Capture the cell that displays the provided text and extract its (x, y) central coordinate. 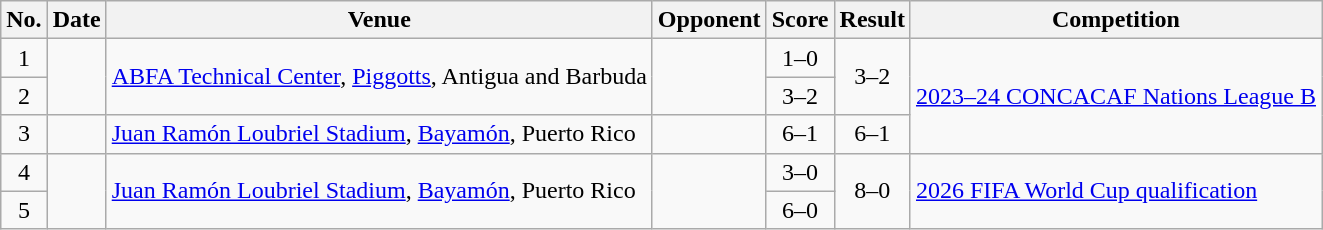
2 (24, 96)
1–0 (800, 58)
6–0 (800, 210)
2023–24 CONCACAF Nations League B (1116, 96)
1 (24, 58)
Opponent (709, 20)
Competition (1116, 20)
Venue (379, 20)
8–0 (872, 191)
Result (872, 20)
5 (24, 210)
3–0 (800, 172)
ABFA Technical Center, Piggotts, Antigua and Barbuda (379, 77)
Date (76, 20)
2026 FIFA World Cup qualification (1116, 191)
No. (24, 20)
4 (24, 172)
Score (800, 20)
3 (24, 134)
